Extract the (X, Y) coordinate from the center of the cell holding the provided text.  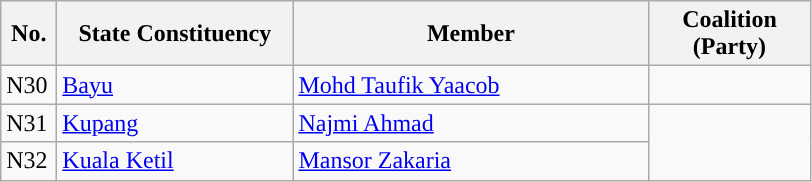
N30 (29, 85)
Coalition (Party) (730, 34)
Bayu (175, 85)
Mohd Taufik Yaacob (471, 85)
Kupang (175, 123)
Najmi Ahmad (471, 123)
Kuala Ketil (175, 161)
N31 (29, 123)
N32 (29, 161)
State Constituency (175, 34)
No. (29, 34)
Member (471, 34)
Mansor Zakaria (471, 161)
